Return (X, Y) of the center of cell containing provided text 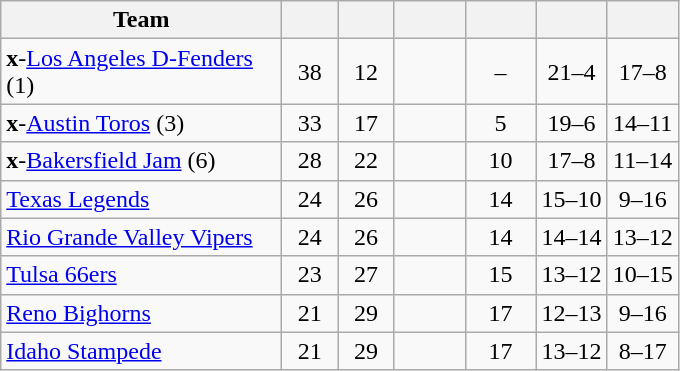
12–13 (572, 313)
x-Austin Toros (3) (142, 123)
Tulsa 66ers (142, 275)
14–14 (572, 237)
38 (310, 72)
Texas Legends (142, 199)
14–11 (642, 123)
10–15 (642, 275)
– (500, 72)
23 (310, 275)
Idaho Stampede (142, 351)
Rio Grande Valley Vipers (142, 237)
11–14 (642, 161)
22 (366, 161)
33 (310, 123)
8–17 (642, 351)
12 (366, 72)
21–4 (572, 72)
Team (142, 20)
15–10 (572, 199)
10 (500, 161)
x-Los Angeles D-Fenders (1) (142, 72)
19–6 (572, 123)
15 (500, 275)
28 (310, 161)
5 (500, 123)
Reno Bighorns (142, 313)
27 (366, 275)
x-Bakersfield Jam (6) (142, 161)
